Return the [x, y] coordinate for the center point of the cell that contains the specified text.  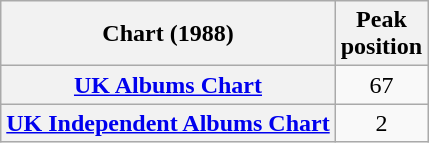
2 [381, 123]
UK Independent Albums Chart [168, 123]
UK Albums Chart [168, 85]
Chart (1988) [168, 34]
Peakposition [381, 34]
67 [381, 85]
